Identify which cell holds the provided text, then report its [x, y] central coordinate. 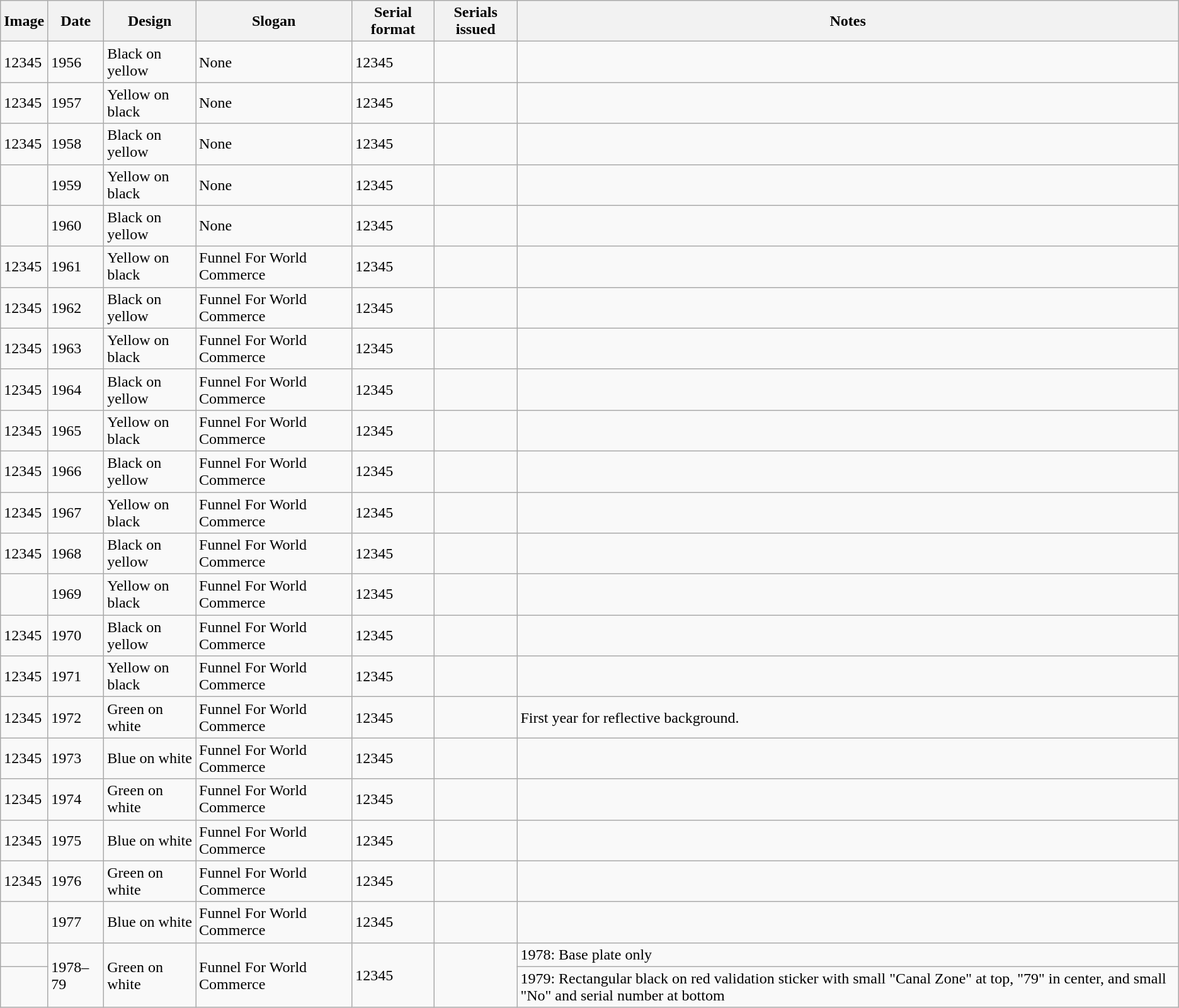
Slogan [274, 21]
1975 [76, 840]
Design [150, 21]
1960 [76, 225]
1964 [76, 389]
1978: Base plate only [848, 954]
1965 [76, 431]
1978–79 [76, 975]
1971 [76, 676]
1977 [76, 922]
1963 [76, 349]
Serial format [393, 21]
1970 [76, 636]
1967 [76, 512]
Image [24, 21]
1961 [76, 267]
1972 [76, 718]
First year for reflective background. [848, 718]
Notes [848, 21]
1962 [76, 307]
1979: Rectangular black on red validation sticker with small "Canal Zone" at top, "79" in center, and small "No" and serial number at bottom [848, 987]
1957 [76, 103]
1973 [76, 758]
1959 [76, 185]
1958 [76, 144]
Serials issued [476, 21]
1968 [76, 554]
Date [76, 21]
1976 [76, 881]
1956 [76, 62]
1969 [76, 594]
1974 [76, 800]
1966 [76, 471]
